Return the [x, y] coordinate for the center point of the cell that contains the specified text.  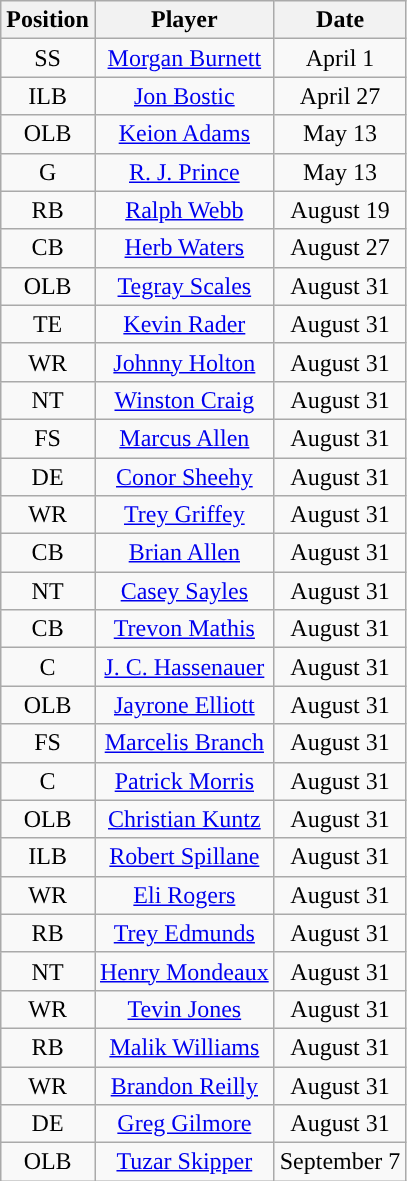
Position [48, 20]
August 19 [340, 210]
Tegray Scales [184, 286]
Herb Waters [184, 248]
Eli Rogers [184, 895]
Marcus Allen [184, 438]
Marcelis Branch [184, 743]
Keion Adams [184, 134]
Casey Sayles [184, 591]
Johnny Holton [184, 362]
Christian Kuntz [184, 819]
Jon Bostic [184, 96]
Conor Sheehy [184, 477]
Jayrone Elliott [184, 705]
Kevin Rader [184, 324]
Brandon Reilly [184, 1085]
Winston Craig [184, 400]
TE [48, 324]
April 27 [340, 96]
September 7 [340, 1162]
Tevin Jones [184, 1009]
Malik Williams [184, 1047]
G [48, 172]
Player [184, 20]
SS [48, 58]
Ralph Webb [184, 210]
Robert Spillane [184, 857]
R. J. Prince [184, 172]
Brian Allen [184, 553]
J. C. Hassenauer [184, 667]
Date [340, 20]
Greg Gilmore [184, 1124]
Trey Edmunds [184, 933]
Trey Griffey [184, 515]
Trevon Mathis [184, 629]
Henry Mondeaux [184, 971]
Tuzar Skipper [184, 1162]
August 27 [340, 248]
Patrick Morris [184, 781]
Morgan Burnett [184, 58]
April 1 [340, 58]
